For the text-containing cell, return its midpoint in [X, Y] coordinate format. 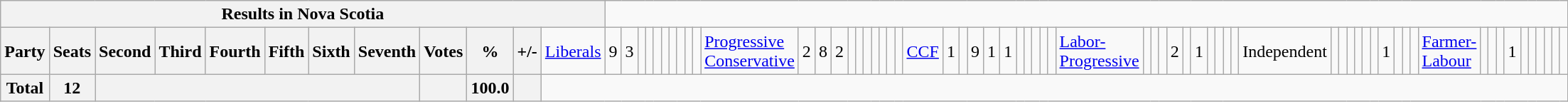
8 [823, 51]
Results in Nova Scotia [303, 14]
Liberals [573, 51]
Seventh [387, 51]
Fifth [286, 51]
100.0 [490, 88]
12 [72, 88]
CCF [923, 51]
Seats [72, 51]
Independent [1285, 51]
Party [25, 51]
Second [125, 51]
Third [181, 51]
Progressive Conservative [750, 51]
Total [25, 88]
% [490, 51]
Farmer-Labour [1449, 51]
Sixth [331, 51]
3 [630, 51]
Fourth [235, 51]
Votes [444, 51]
Labor-Progressive [1099, 51]
+/- [527, 51]
